Output the (x, y) coordinate of the center of the cell containing the given text.  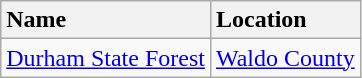
Waldo County (285, 58)
Durham State Forest (106, 58)
Name (106, 20)
Location (285, 20)
